Detect which cell encompasses the target text, then output its (x, y) center coordinate. 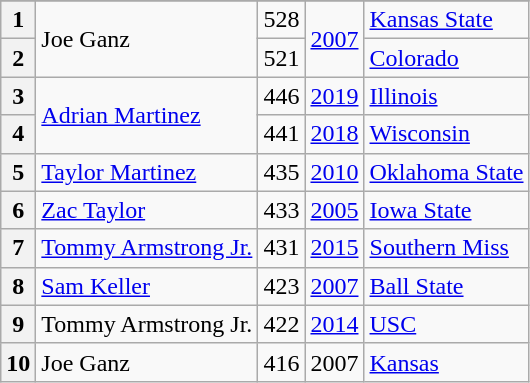
2 (18, 58)
1 (18, 20)
2018 (334, 134)
Illinois (446, 96)
422 (282, 324)
10 (18, 362)
3 (18, 96)
Kansas (446, 362)
6 (18, 210)
Southern Miss (446, 248)
2014 (334, 324)
416 (282, 362)
Adrian Martinez (147, 115)
423 (282, 286)
4 (18, 134)
Zac Taylor (147, 210)
441 (282, 134)
5 (18, 172)
Taylor Martinez (147, 172)
Kansas State (446, 20)
446 (282, 96)
7 (18, 248)
Wisconsin (446, 134)
433 (282, 210)
Iowa State (446, 210)
Oklahoma State (446, 172)
Ball State (446, 286)
8 (18, 286)
528 (282, 20)
521 (282, 58)
Sam Keller (147, 286)
431 (282, 248)
Colorado (446, 58)
435 (282, 172)
2010 (334, 172)
9 (18, 324)
2005 (334, 210)
2019 (334, 96)
USC (446, 324)
2015 (334, 248)
